From the cell containing the given text, extract its center point as [x, y] coordinate. 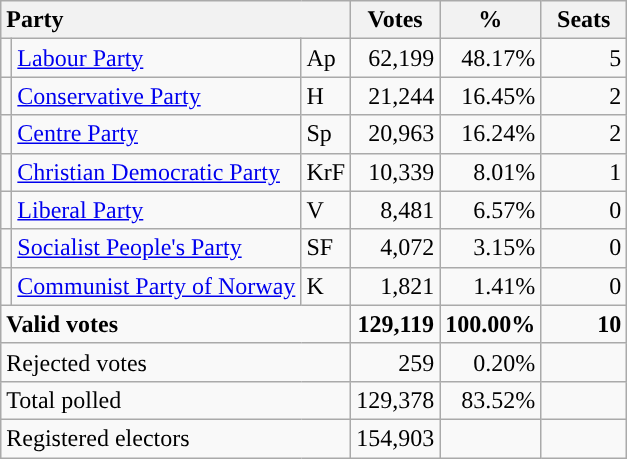
16.45% [490, 96]
10,339 [396, 172]
4,072 [396, 248]
V [326, 210]
1 [584, 172]
Labour Party [156, 58]
8,481 [396, 210]
16.24% [490, 134]
1.41% [490, 286]
154,903 [396, 438]
KrF [326, 172]
1,821 [396, 286]
0.20% [490, 362]
129,378 [396, 400]
Registered electors [176, 438]
Christian Democratic Party [156, 172]
Seats [584, 20]
5 [584, 58]
Socialist People's Party [156, 248]
20,963 [396, 134]
Communist Party of Norway [156, 286]
Valid votes [176, 324]
83.52% [490, 400]
21,244 [396, 96]
10 [584, 324]
Sp [326, 134]
K [326, 286]
259 [396, 362]
Votes [396, 20]
SF [326, 248]
62,199 [396, 58]
100.00% [490, 324]
Party [176, 20]
Conservative Party [156, 96]
Total polled [176, 400]
Ap [326, 58]
48.17% [490, 58]
6.57% [490, 210]
H [326, 96]
8.01% [490, 172]
Centre Party [156, 134]
129,119 [396, 324]
Rejected votes [176, 362]
3.15% [490, 248]
% [490, 20]
Liberal Party [156, 210]
